Scan for the cell matching the given text and deliver its (x, y) coordinate at center. 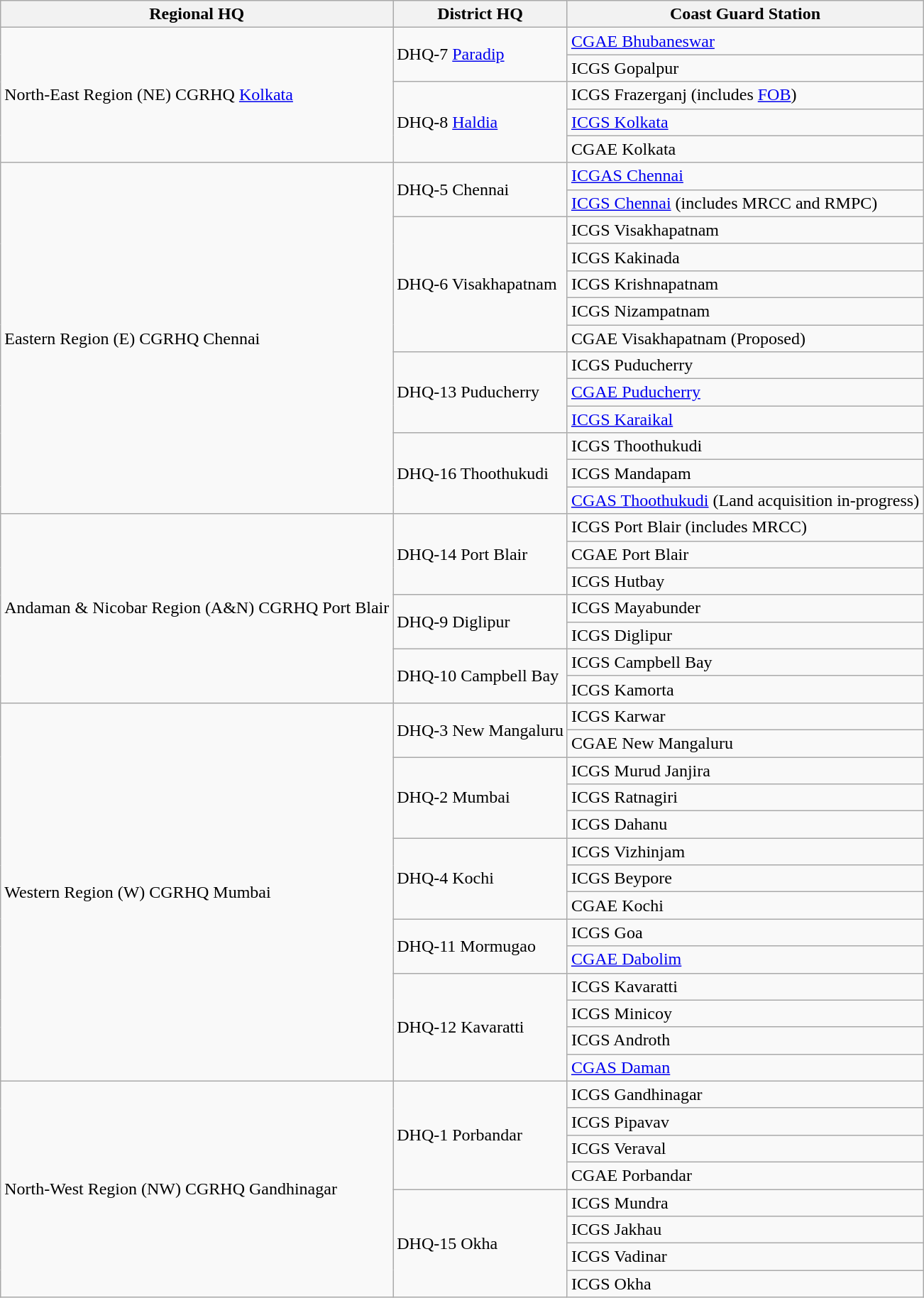
North-East Region (NE) CGRHQ Kolkata (197, 95)
ICGS Hutbay (745, 581)
DHQ-13 Puducherry (480, 392)
CGAE Dabolim (745, 959)
DHQ-16 Thoothukudi (480, 473)
CGAE Visakhapatnam (Proposed) (745, 339)
DHQ-14 Port Blair (480, 554)
DHQ-1 Porbandar (480, 1135)
DHQ-10 Campbell Bay (480, 676)
Andaman & Nicobar Region (A&N) CGRHQ Port Blair (197, 608)
DHQ-3 New Mangaluru (480, 730)
Western Region (W) CGRHQ Mumbai (197, 891)
DHQ-12 Kavaratti (480, 1027)
ICGS Kolkata (745, 122)
ICGS Mundra (745, 1203)
ICGAS Chennai (745, 176)
ICGS Gandhinagar (745, 1094)
ICGS Dahanu (745, 825)
ICGS Kavaratti (745, 986)
ICGS Nizampatnam (745, 311)
DHQ-2 Mumbai (480, 797)
ICGS Kamorta (745, 689)
Regional HQ (197, 14)
ICGS Krishnapatnam (745, 284)
DHQ-15 Okha (480, 1243)
ICGS Jakhau (745, 1230)
CGAE Kolkata (745, 149)
ICGS Mandapam (745, 473)
ICGS Okha (745, 1284)
CGAE Puducherry (745, 392)
ICGS Vizhinjam (745, 852)
ICGS Karwar (745, 716)
Coast Guard Station (745, 14)
DHQ-7 Paradip (480, 55)
ICGS Puducherry (745, 365)
ICGS Vadinar (745, 1257)
Eastern Region (E) CGRHQ Chennai (197, 338)
ICGS Androth (745, 1040)
CGAE Port Blair (745, 554)
ICGS Beypore (745, 879)
ICGS Gopalpur (745, 68)
ICGS Murud Janjira (745, 770)
ICGS Veraval (745, 1148)
CGAE Bhubaneswar (745, 41)
ICGS Karaikal (745, 419)
ICGS Chennai (includes MRCC and RMPC) (745, 203)
CGAE New Mangaluru (745, 743)
North-West Region (NW) CGRHQ Gandhinagar (197, 1189)
CGAS Daman (745, 1067)
DHQ-4 Kochi (480, 879)
ICGS Campbell Bay (745, 662)
DHQ-11 Mormugao (480, 946)
ICGS Kakinada (745, 257)
ICGS Thoothukudi (745, 446)
DHQ-9 Diglipur (480, 622)
District HQ (480, 14)
ICGS Mayabunder (745, 608)
CGAE Porbandar (745, 1175)
ICGS Ratnagiri (745, 798)
ICGS Goa (745, 933)
ICGS Diglipur (745, 635)
DHQ-8 Haldia (480, 122)
ICGS Frazerganj (includes FOB) (745, 95)
CGAE Kochi (745, 906)
ICGS Visakhapatnam (745, 230)
ICGS Pipavav (745, 1121)
ICGS Port Blair (includes MRCC) (745, 527)
DHQ-6 Visakhapatnam (480, 284)
CGAS Thoothukudi (Land acquisition in-progress) (745, 500)
ICGS Minicoy (745, 1013)
DHQ-5 Chennai (480, 189)
